Detect which cell encompasses the target text, then output its (x, y) center coordinate. 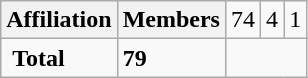
Affiliation (59, 20)
74 (242, 20)
Members (171, 20)
79 (171, 58)
1 (296, 20)
Total (59, 58)
4 (272, 20)
